Provide the [X, Y] coordinate of the cell's center where the given text is located.  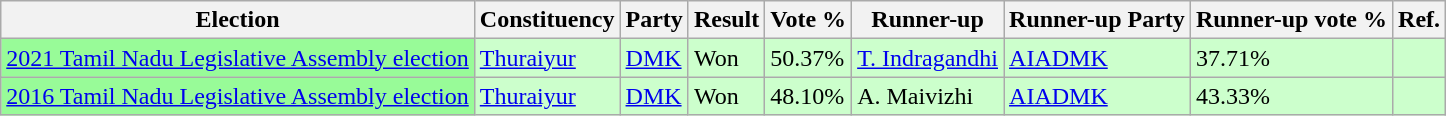
Runner-up [928, 20]
Election [238, 20]
Ref. [1420, 20]
Result [726, 20]
A. Maivizhi [928, 96]
37.71% [1291, 58]
2016 Tamil Nadu Legislative Assembly election [238, 96]
2021 Tamil Nadu Legislative Assembly election [238, 58]
48.10% [808, 96]
43.33% [1291, 96]
Runner-up Party [1098, 20]
Party [654, 20]
T. Indragandhi [928, 58]
Constituency [547, 20]
Vote % [808, 20]
50.37% [808, 58]
Runner-up vote % [1291, 20]
